Return the [x, y] coordinate for the center point of the cell that contains the specified text.  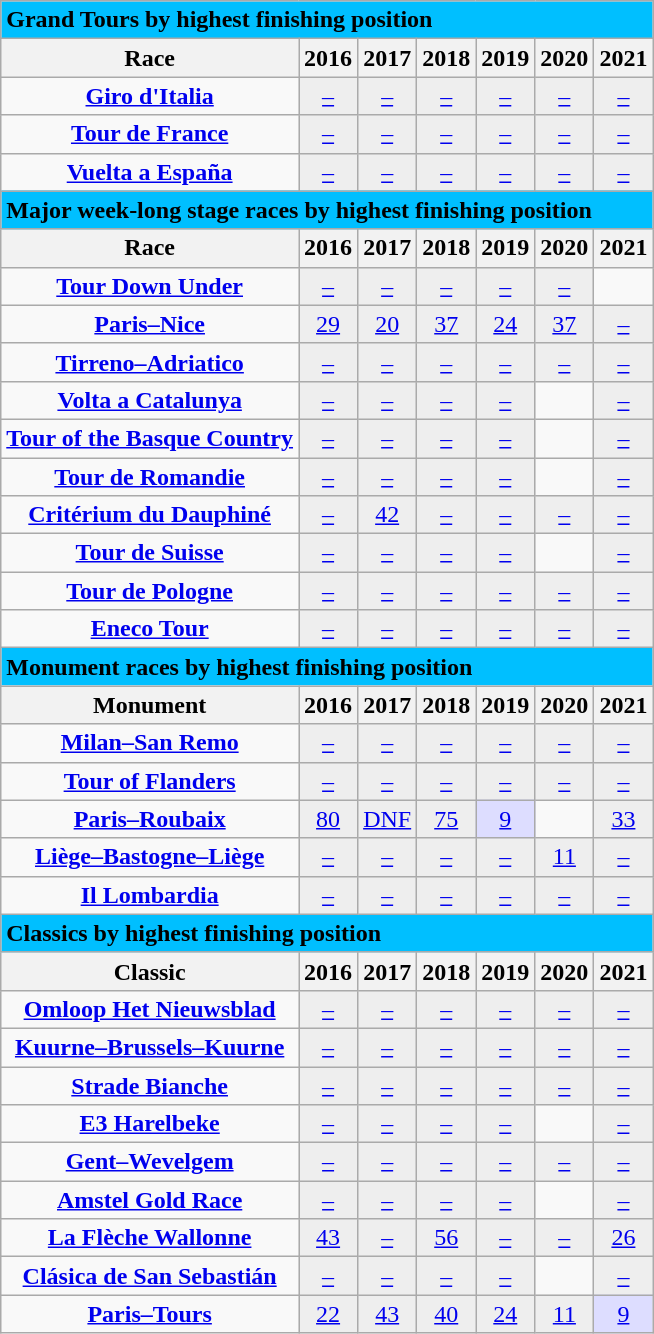
20 [388, 324]
Milan–San Remo [150, 743]
33 [624, 819]
Eneco Tour [150, 629]
Classics by highest finishing position [327, 933]
Grand Tours by highest finishing position [327, 20]
Monument [150, 705]
Liège–Bastogne–Liège [150, 857]
Monument races by highest finishing position [327, 667]
Paris–Tours [150, 1314]
Critérium du Dauphiné [150, 515]
56 [446, 1238]
26 [624, 1238]
Tour de Suisse [150, 553]
22 [328, 1314]
Omloop Het Nieuwsblad [150, 1009]
Strade Bianche [150, 1085]
E3 Harelbeke [150, 1124]
Amstel Gold Race [150, 1200]
Kuurne–Brussels–Kuurne [150, 1047]
40 [446, 1314]
Tour of the Basque Country [150, 438]
Major week-long stage races by highest finishing position [327, 210]
75 [446, 819]
Tour de Pologne [150, 591]
Tour de France [150, 134]
Paris–Roubaix [150, 819]
Paris–Nice [150, 324]
42 [388, 515]
Vuelta a España [150, 172]
Giro d'Italia [150, 96]
80 [328, 819]
Volta a Catalunya [150, 400]
La Flèche Wallonne [150, 1238]
Clásica de San Sebastián [150, 1276]
Tirreno–Adriatico [150, 362]
Tour de Romandie [150, 477]
Classic [150, 971]
Il Lombardia [150, 895]
Tour of Flanders [150, 781]
Gent–Wevelgem [150, 1162]
Tour Down Under [150, 286]
29 [328, 324]
DNF [388, 819]
